Return the (x, y) coordinate for the center point of the cell that contains the specified text.  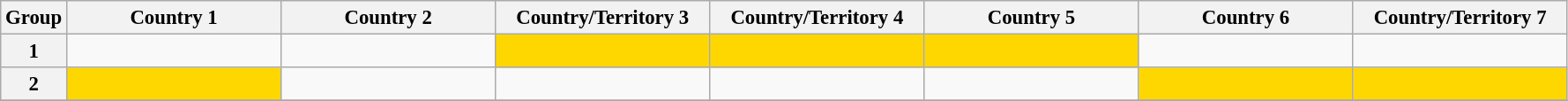
2 (34, 84)
Country/Territory 3 (603, 18)
Country 5 (1032, 18)
Country/Territory 4 (817, 18)
Country/Territory 7 (1460, 18)
Country 2 (388, 18)
Country 6 (1245, 18)
1 (34, 51)
Country 1 (175, 18)
Group (34, 18)
